Detect which cell encompasses the target text, then output its (X, Y) center coordinate. 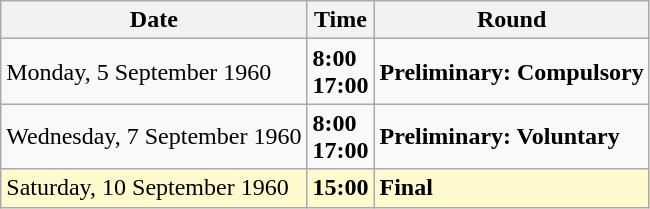
Final (512, 188)
Time (340, 20)
Wednesday, 7 September 1960 (154, 136)
Saturday, 10 September 1960 (154, 188)
Monday, 5 September 1960 (154, 72)
Date (154, 20)
15:00 (340, 188)
Round (512, 20)
Preliminary: Voluntary (512, 136)
Preliminary: Compulsory (512, 72)
